Return the (x, y) coordinate for the center point of the cell that contains the specified text.  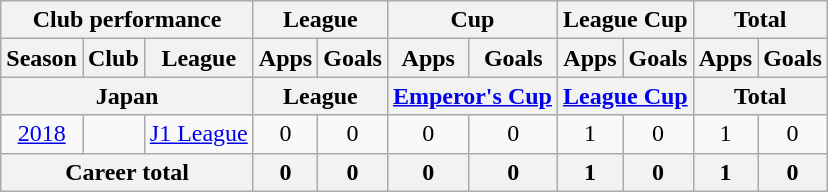
Club performance (128, 20)
J1 League (198, 134)
Japan (128, 96)
Emperor's Cup (472, 96)
Career total (128, 172)
Club (113, 58)
Cup (472, 20)
Season (42, 58)
2018 (42, 134)
